Return the (X, Y) coordinate for the center point of the cell that contains the specified text.  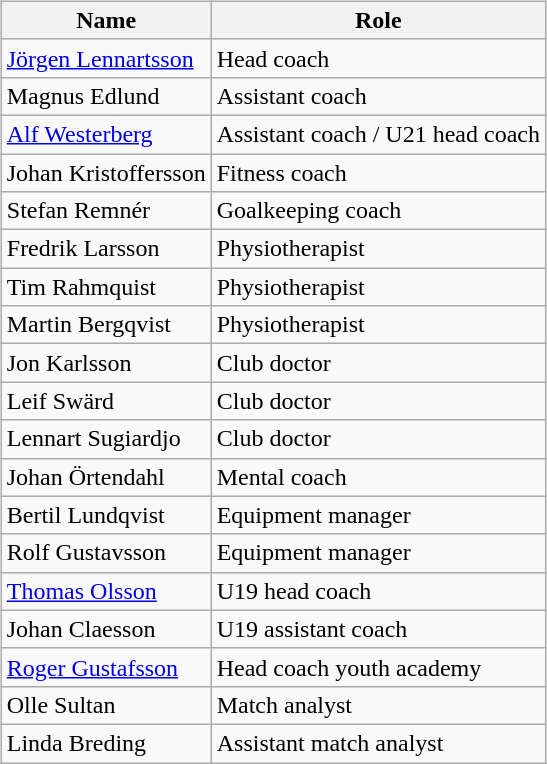
Magnus Edlund (106, 96)
Head coach youth academy (378, 667)
Jon Karlsson (106, 363)
Jörgen Lennartsson (106, 58)
Linda Breding (106, 743)
Roger Gustafsson (106, 667)
Martin Bergqvist (106, 325)
U19 head coach (378, 591)
Rolf Gustavsson (106, 553)
Johan Kristoffersson (106, 173)
Olle Sultan (106, 705)
Stefan Remnér (106, 211)
Alf Westerberg (106, 134)
Lennart Sugiardjo (106, 439)
Assistant coach / U21 head coach (378, 134)
Fredrik Larsson (106, 249)
Tim Rahmquist (106, 287)
Assistant coach (378, 96)
Name (106, 20)
Head coach (378, 58)
Assistant match analyst (378, 743)
Role (378, 20)
Goalkeeping coach (378, 211)
Leif Swärd (106, 401)
Thomas Olsson (106, 591)
Mental coach (378, 477)
U19 assistant coach (378, 629)
Johan Claesson (106, 629)
Johan Örtendahl (106, 477)
Match analyst (378, 705)
Bertil Lundqvist (106, 515)
Fitness coach (378, 173)
